Determine the [X, Y] coordinate at the center of the cell enclosing the given text.  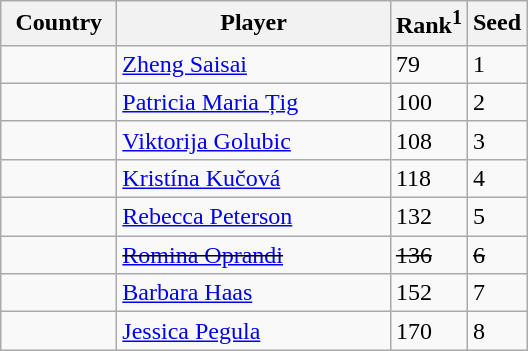
132 [428, 217]
Rebecca Peterson [254, 217]
Seed [496, 24]
100 [428, 102]
6 [496, 255]
5 [496, 217]
3 [496, 140]
Barbara Haas [254, 293]
Viktorija Golubic [254, 140]
136 [428, 255]
79 [428, 64]
Zheng Saisai [254, 64]
152 [428, 293]
Country [59, 24]
Player [254, 24]
170 [428, 331]
Romina Oprandi [254, 255]
Kristína Kučová [254, 178]
7 [496, 293]
Patricia Maria Țig [254, 102]
8 [496, 331]
118 [428, 178]
4 [496, 178]
Jessica Pegula [254, 331]
108 [428, 140]
2 [496, 102]
Rank1 [428, 24]
1 [496, 64]
